Determine the [x, y] coordinate at the center of the cell enclosing the given text.  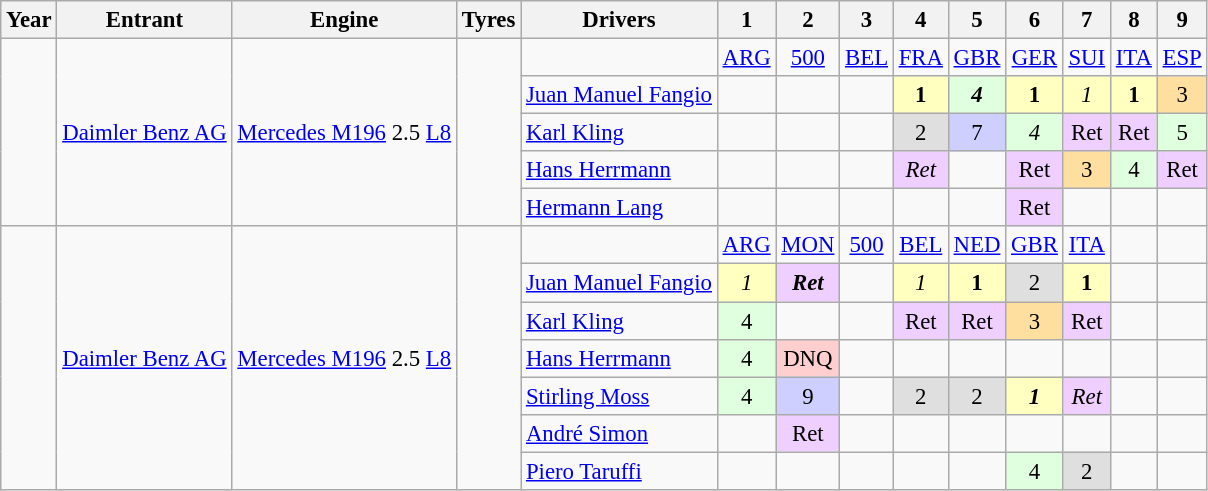
Year [29, 20]
NED [976, 245]
6 [1034, 20]
8 [1134, 20]
FRA [920, 58]
MON [808, 245]
Entrant [144, 20]
André Simon [620, 433]
GER [1034, 58]
Engine [344, 20]
SUI [1086, 58]
Stirling Moss [620, 396]
ESP [1182, 58]
Drivers [620, 20]
Tyres [488, 20]
Hermann Lang [620, 208]
Piero Taruffi [620, 471]
DNQ [808, 358]
